Capture the cell that displays the provided text and extract its (X, Y) central coordinate. 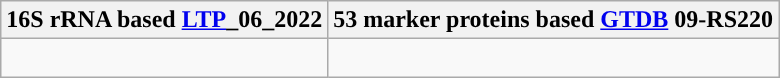
16S rRNA based LTP_06_2022 (164, 20)
53 marker proteins based GTDB 09-RS220 (554, 20)
